Extract the [X, Y] coordinate from the center of the cell holding the provided text.  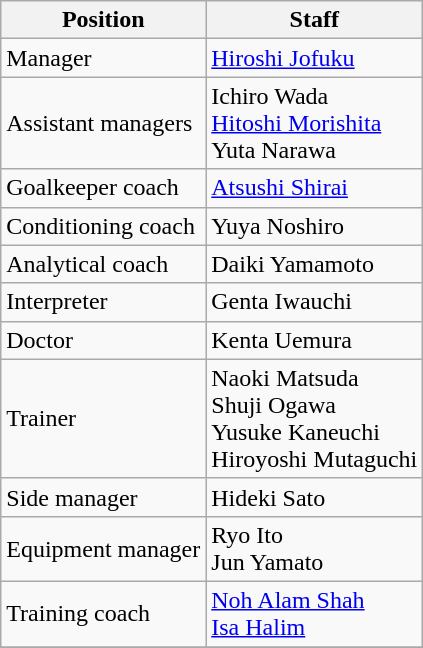
Trainer [104, 418]
Staff [314, 20]
Kenta Uemura [314, 340]
Genta Iwauchi [314, 302]
Manager [104, 58]
Equipment manager [104, 548]
Conditioning coach [104, 226]
Position [104, 20]
Side manager [104, 497]
Training coach [104, 614]
Naoki Matsuda Shuji Ogawa Yusuke Kaneuchi Hiroyoshi Mutaguchi [314, 418]
Interpreter [104, 302]
Noh Alam Shah Isa Halim [314, 614]
Hiroshi Jofuku [314, 58]
Goalkeeper coach [104, 188]
Analytical coach [104, 264]
Ichiro Wada Hitoshi Morishita Yuta Narawa [314, 123]
Daiki Yamamoto [314, 264]
Hideki Sato [314, 497]
Assistant managers [104, 123]
Atsushi Shirai [314, 188]
Doctor [104, 340]
Ryo Ito Jun Yamato [314, 548]
Yuya Noshiro [314, 226]
